Identify which cell holds the provided text, then report its (x, y) central coordinate. 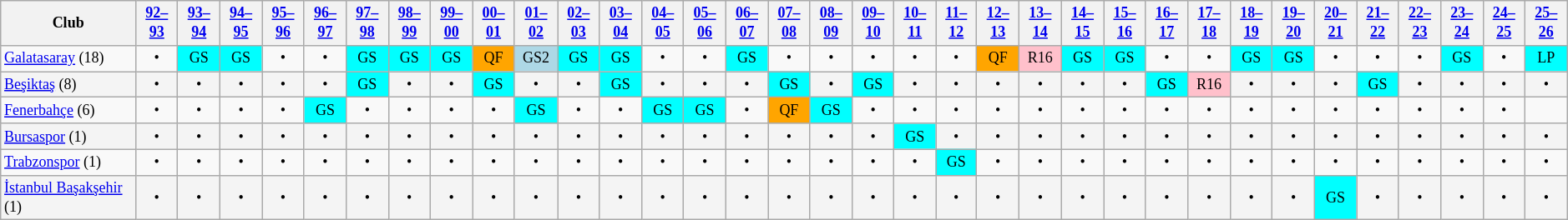
25–26 (1546, 23)
İstanbul Başakşehir (1) (68, 197)
00–01 (493, 23)
20–21 (1335, 23)
Club (68, 23)
95–96 (283, 23)
16–17 (1166, 23)
Fenerbahçe (6) (68, 110)
22–23 (1419, 23)
Galatasaray (18) (68, 58)
07–08 (789, 23)
13–14 (1040, 23)
01–02 (536, 23)
98–99 (409, 23)
24–25 (1504, 23)
11–12 (957, 23)
LP (1546, 58)
97–98 (367, 23)
GS2 (536, 58)
92–93 (157, 23)
09–10 (873, 23)
17–18 (1209, 23)
Beşiktaş (8) (68, 85)
10–11 (915, 23)
14–15 (1082, 23)
99–00 (451, 23)
15–16 (1125, 23)
21–22 (1378, 23)
18–19 (1252, 23)
04–05 (662, 23)
03–04 (620, 23)
94–95 (240, 23)
19–20 (1293, 23)
08–09 (831, 23)
96–97 (325, 23)
12–13 (998, 23)
93–94 (199, 23)
05–06 (705, 23)
23–24 (1462, 23)
02–03 (579, 23)
06–07 (746, 23)
Bursaspor (1) (68, 137)
Trabzonspor (1) (68, 162)
